Find where the given text appears and provide that cell's center as [X, Y] coordinate. 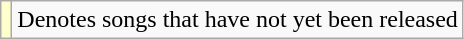
Denotes songs that have not yet been released [238, 20]
